Extract the [X, Y] coordinate from the center of the cell holding the provided text.  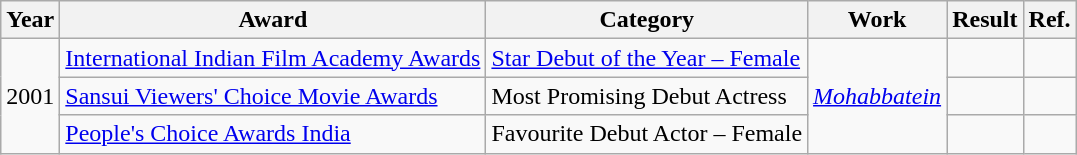
Mohabbatein [878, 96]
Year [30, 20]
Work [878, 20]
Favourite Debut Actor – Female [647, 134]
Most Promising Debut Actress [647, 96]
People's Choice Awards India [273, 134]
Star Debut of the Year – Female [647, 58]
2001 [30, 96]
Sansui Viewers' Choice Movie Awards [273, 96]
Award [273, 20]
Result [985, 20]
Ref. [1050, 20]
International Indian Film Academy Awards [273, 58]
Category [647, 20]
